Determine the [X, Y] coordinate at the center of the cell enclosing the given text.  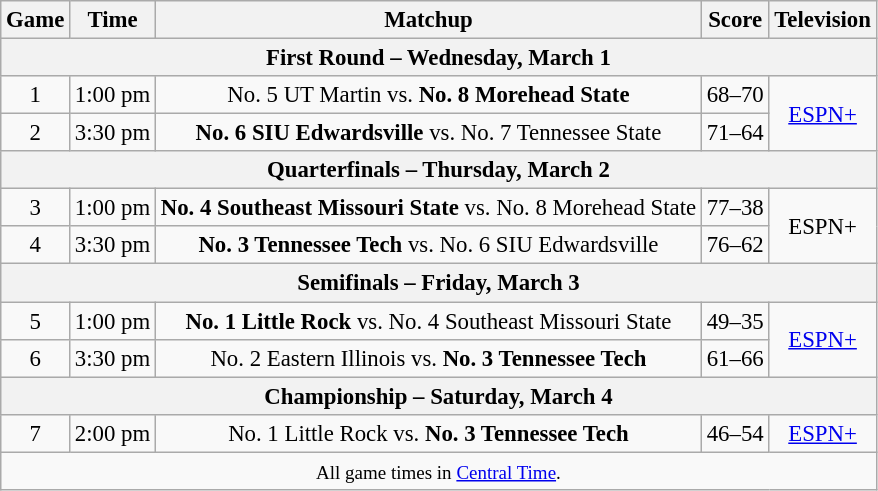
No. 4 Southeast Missouri State vs. No. 8 Morehead State [428, 208]
Time [113, 20]
Television [822, 20]
61–66 [735, 358]
Championship – Saturday, March 4 [438, 396]
Semifinals – Friday, March 3 [438, 283]
2 [36, 133]
77–38 [735, 208]
68–70 [735, 95]
5 [36, 321]
Quarterfinals – Thursday, March 2 [438, 170]
6 [36, 358]
No. 6 SIU Edwardsville vs. No. 7 Tennessee State [428, 133]
No. 2 Eastern Illinois vs. No. 3 Tennessee Tech [428, 358]
All game times in Central Time. [438, 471]
Score [735, 20]
No. 1 Little Rock vs. No. 4 Southeast Missouri State [428, 321]
No. 1 Little Rock vs. No. 3 Tennessee Tech [428, 433]
First Round – Wednesday, March 1 [438, 58]
76–62 [735, 245]
7 [36, 433]
No. 3 Tennessee Tech vs. No. 6 SIU Edwardsville [428, 245]
1 [36, 95]
Matchup [428, 20]
71–64 [735, 133]
2:00 pm [113, 433]
3 [36, 208]
4 [36, 245]
No. 5 UT Martin vs. No. 8 Morehead State [428, 95]
46–54 [735, 433]
Game [36, 20]
49–35 [735, 321]
